Detect which cell encompasses the target text, then output its [X, Y] center coordinate. 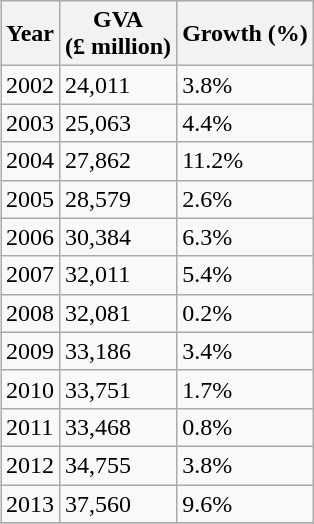
6.3% [246, 237]
1.7% [246, 389]
2004 [30, 161]
2013 [30, 503]
32,081 [118, 313]
33,468 [118, 427]
34,755 [118, 465]
2003 [30, 123]
2007 [30, 275]
2005 [30, 199]
0.2% [246, 313]
30,384 [118, 237]
11.2% [246, 161]
Year [30, 34]
25,063 [118, 123]
4.4% [246, 123]
3.4% [246, 351]
2002 [30, 85]
33,186 [118, 351]
28,579 [118, 199]
9.6% [246, 503]
24,011 [118, 85]
5.4% [246, 275]
2009 [30, 351]
27,862 [118, 161]
2010 [30, 389]
2012 [30, 465]
GVA (£ million) [118, 34]
2.6% [246, 199]
33,751 [118, 389]
2006 [30, 237]
0.8% [246, 427]
Growth (%) [246, 34]
37,560 [118, 503]
32,011 [118, 275]
2008 [30, 313]
2011 [30, 427]
